Scan for the cell matching the given text and deliver its [X, Y] coordinate at center. 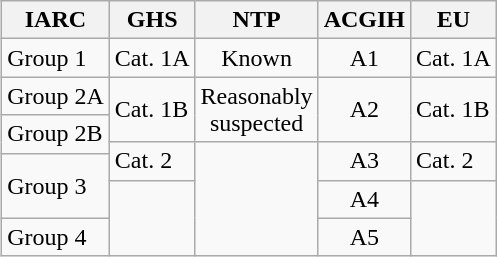
GHS [152, 20]
A2 [364, 110]
Group 3 [56, 186]
Reasonablysuspected [256, 110]
NTP [256, 20]
IARC [56, 20]
Group 2A [56, 96]
EU [454, 20]
Group 2B [56, 134]
A5 [364, 237]
A3 [364, 161]
A1 [364, 58]
ACGIH [364, 20]
A4 [364, 199]
Known [256, 58]
Group 1 [56, 58]
Group 4 [56, 237]
